Search for the cell housing the specified text and yield its (x, y) center coordinate. 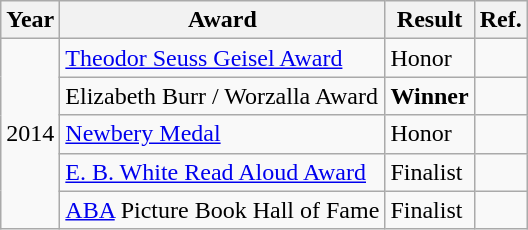
E. B. White Read Aloud Award (222, 172)
ABA Picture Book Hall of Fame (222, 210)
2014 (30, 134)
Newbery Medal (222, 134)
Award (222, 20)
Result (430, 20)
Theodor Seuss Geisel Award (222, 58)
Ref. (500, 20)
Elizabeth Burr / Worzalla Award (222, 96)
Winner (430, 96)
Year (30, 20)
